Pinpoint the cell where the given text exists, returning its (x, y) midpoint coordinate. 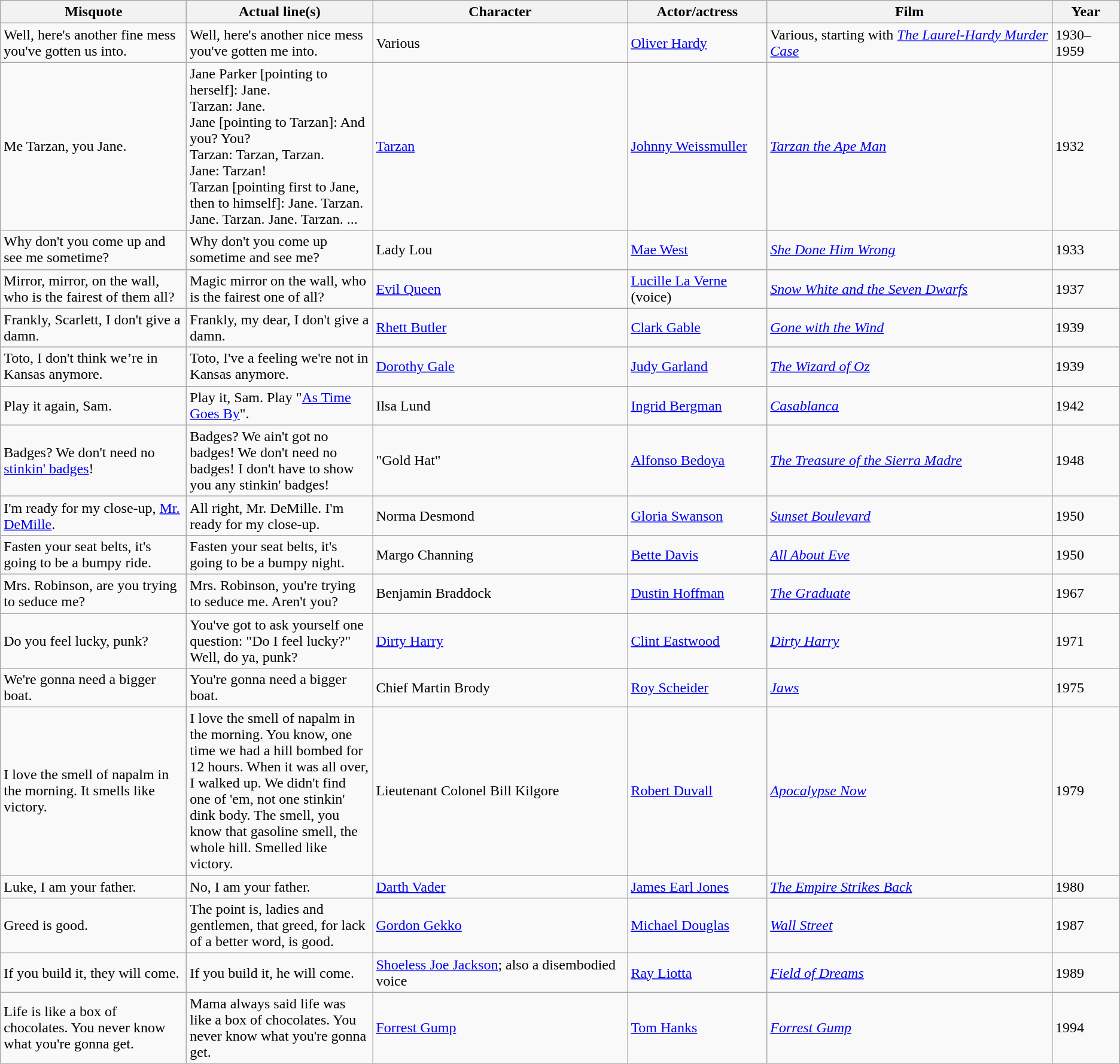
Michael Douglas (698, 926)
Fasten your seat belts, it's going to be a bumpy night. (280, 554)
If you build it, they will come. (93, 973)
All right, Mr. DeMille. I'm ready for my close-up. (280, 516)
"Gold Hat" (500, 461)
The point is, ladies and gentlemen, that greed, for lack of a better word, is good. (280, 926)
You're gonna need a bigger boat. (280, 688)
Greed is good. (93, 926)
Various (500, 43)
Evil Queen (500, 288)
Misquote (93, 12)
Casablanca (909, 406)
Margo Channing (500, 554)
1975 (1085, 688)
Toto, I've a feeling we're not in Kansas anymore. (280, 366)
Wall Street (909, 926)
Luke, I am your father. (93, 887)
Lucille La Verne (voice) (698, 288)
Various, starting with The Laurel-Hardy Murder Case (909, 43)
Ingrid Bergman (698, 406)
Chief Martin Brody (500, 688)
James Earl Jones (698, 887)
Tom Hanks (698, 1028)
Actual line(s) (280, 12)
1980 (1085, 887)
Frankly, Scarlett, I don't give a damn. (93, 328)
Oliver Hardy (698, 43)
Life is like a box of chocolates. You never know what you're gonna get. (93, 1028)
Me Tarzan, you Jane. (93, 146)
She Done Him Wrong (909, 250)
Bette Davis (698, 554)
Badges? We ain't got no badges! We don't need no badges! I don't have to show you any stinkin' badges! (280, 461)
Well, here's another nice mess you've gotten me into. (280, 43)
Well, here's another fine mess you've gotten us into. (93, 43)
Magic mirror on the wall, who is the fairest one of all? (280, 288)
Mama always said life was like a box of chocolates. You never know what you're gonna get. (280, 1028)
Tarzan (500, 146)
Benjamin Braddock (500, 594)
If you build it, he will come. (280, 973)
1967 (1085, 594)
Mirror, mirror, on the wall, who is the fairest of them all? (93, 288)
Judy Garland (698, 366)
Snow White and the Seven Dwarfs (909, 288)
All About Eve (909, 554)
Darth Vader (500, 887)
The Wizard of Oz (909, 366)
Johnny Weissmuller (698, 146)
Dorothy Gale (500, 366)
Fasten your seat belts, it's going to be a bumpy ride. (93, 554)
Lieutenant Colonel Bill Kilgore (500, 791)
Alfonso Bedoya (698, 461)
Gloria Swanson (698, 516)
Sunset Boulevard (909, 516)
Ilsa Lund (500, 406)
1948 (1085, 461)
Ray Liotta (698, 973)
Mrs. Robinson, are you trying to seduce me? (93, 594)
Lady Lou (500, 250)
Field of Dreams (909, 973)
Actor/actress (698, 12)
Badges? We don't need no stinkin' badges! (93, 461)
Clint Eastwood (698, 640)
The Empire Strikes Back (909, 887)
Why don't you come up and see me sometime? (93, 250)
Do you feel lucky, punk? (93, 640)
Film (909, 12)
Mrs. Robinson, you're trying to seduce me. Aren't you? (280, 594)
Gordon Gekko (500, 926)
1994 (1085, 1028)
You've got to ask yourself one question: "Do I feel lucky?" Well, do ya, punk? (280, 640)
Year (1085, 12)
1979 (1085, 791)
We're gonna need a bigger boat. (93, 688)
Shoeless Joe Jackson; also a disembodied voice (500, 973)
Norma Desmond (500, 516)
1930–1959 (1085, 43)
Play it again, Sam. (93, 406)
Jaws (909, 688)
Play it, Sam. Play "As Time Goes By". (280, 406)
The Graduate (909, 594)
Tarzan the Ape Man (909, 146)
Toto, I don't think we’re in Kansas anymore. (93, 366)
Rhett Butler (500, 328)
I'm ready for my close-up, Mr. DeMille. (93, 516)
1987 (1085, 926)
Apocalypse Now (909, 791)
Robert Duvall (698, 791)
I love the smell of napalm in the morning. It smells like victory. (93, 791)
Mae West (698, 250)
1937 (1085, 288)
The Treasure of the Sierra Madre (909, 461)
1932 (1085, 146)
1989 (1085, 973)
Roy Scheider (698, 688)
No, I am your father. (280, 887)
Character (500, 12)
Gone with the Wind (909, 328)
1933 (1085, 250)
Dustin Hoffman (698, 594)
Frankly, my dear, I don't give a damn. (280, 328)
Why don't you come up sometime and see me? (280, 250)
1942 (1085, 406)
1971 (1085, 640)
Clark Gable (698, 328)
